Extract the (X, Y) coordinate from the center of the cell holding the provided text.  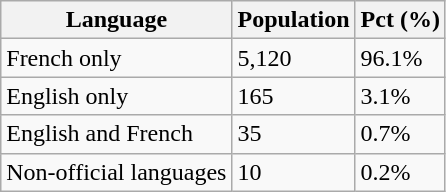
Population (294, 20)
3.1% (400, 96)
French only (116, 58)
10 (294, 172)
English and French (116, 134)
Non-official languages (116, 172)
165 (294, 96)
96.1% (400, 58)
5,120 (294, 58)
0.7% (400, 134)
Pct (%) (400, 20)
English only (116, 96)
35 (294, 134)
0.2% (400, 172)
Language (116, 20)
